Extract the [X, Y] coordinate from the center of the cell holding the provided text.  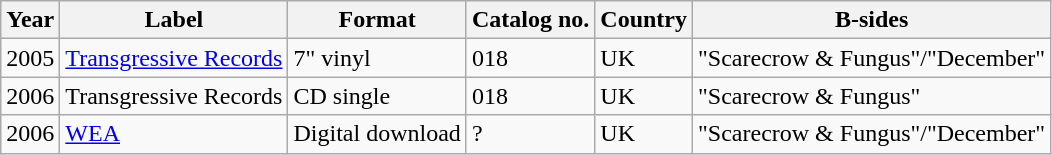
Catalog no. [530, 20]
2005 [30, 58]
WEA [174, 134]
? [530, 134]
7" vinyl [377, 58]
CD single [377, 96]
Year [30, 20]
"Scarecrow & Fungus" [872, 96]
Country [644, 20]
Digital download [377, 134]
B-sides [872, 20]
Label [174, 20]
Format [377, 20]
